Return the (X, Y) coordinate for the center point of the cell that contains the specified text.  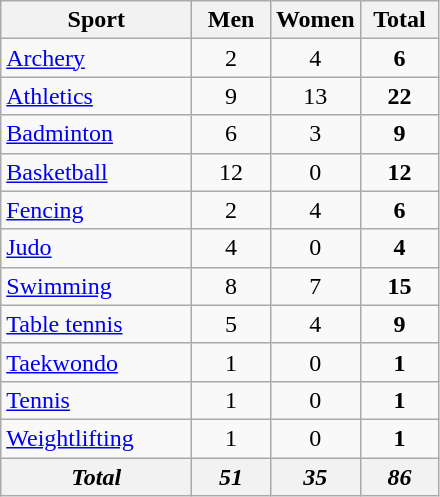
8 (232, 286)
Table tennis (96, 324)
22 (400, 96)
Archery (96, 58)
13 (315, 96)
3 (315, 134)
5 (232, 324)
Athletics (96, 96)
15 (400, 286)
Tennis (96, 400)
51 (232, 477)
Men (232, 20)
86 (400, 477)
Badminton (96, 134)
Fencing (96, 210)
Weightlifting (96, 438)
Judo (96, 248)
7 (315, 286)
Swimming (96, 286)
Sport (96, 20)
Women (315, 20)
Taekwondo (96, 362)
35 (315, 477)
Basketball (96, 172)
